Pinpoint the cell where the given text exists, returning its (x, y) midpoint coordinate. 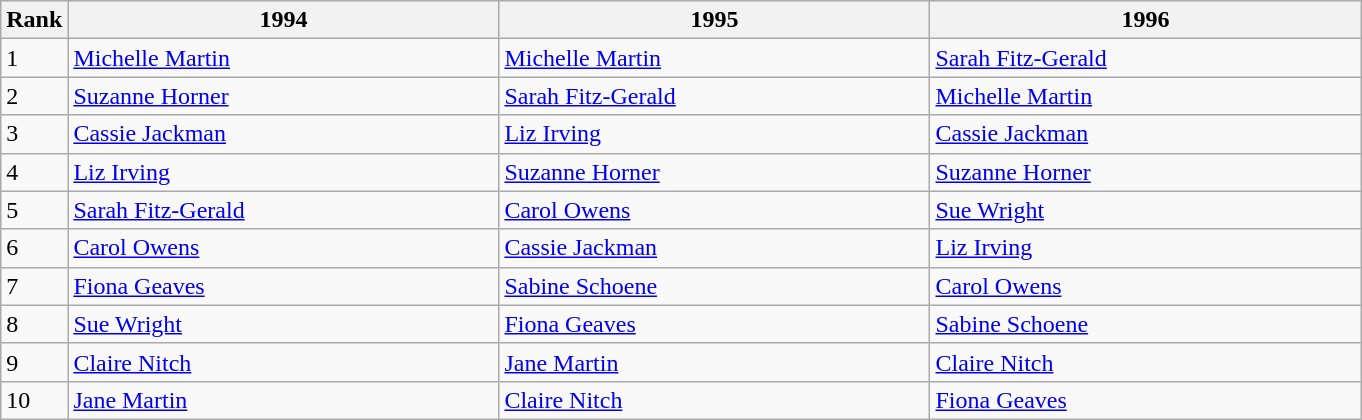
10 (34, 400)
6 (34, 248)
4 (34, 172)
1994 (284, 20)
3 (34, 134)
2 (34, 96)
9 (34, 362)
1996 (1146, 20)
5 (34, 210)
Rank (34, 20)
8 (34, 324)
7 (34, 286)
1995 (714, 20)
1 (34, 58)
